Find where the given text appears and provide that cell's center as [x, y] coordinate. 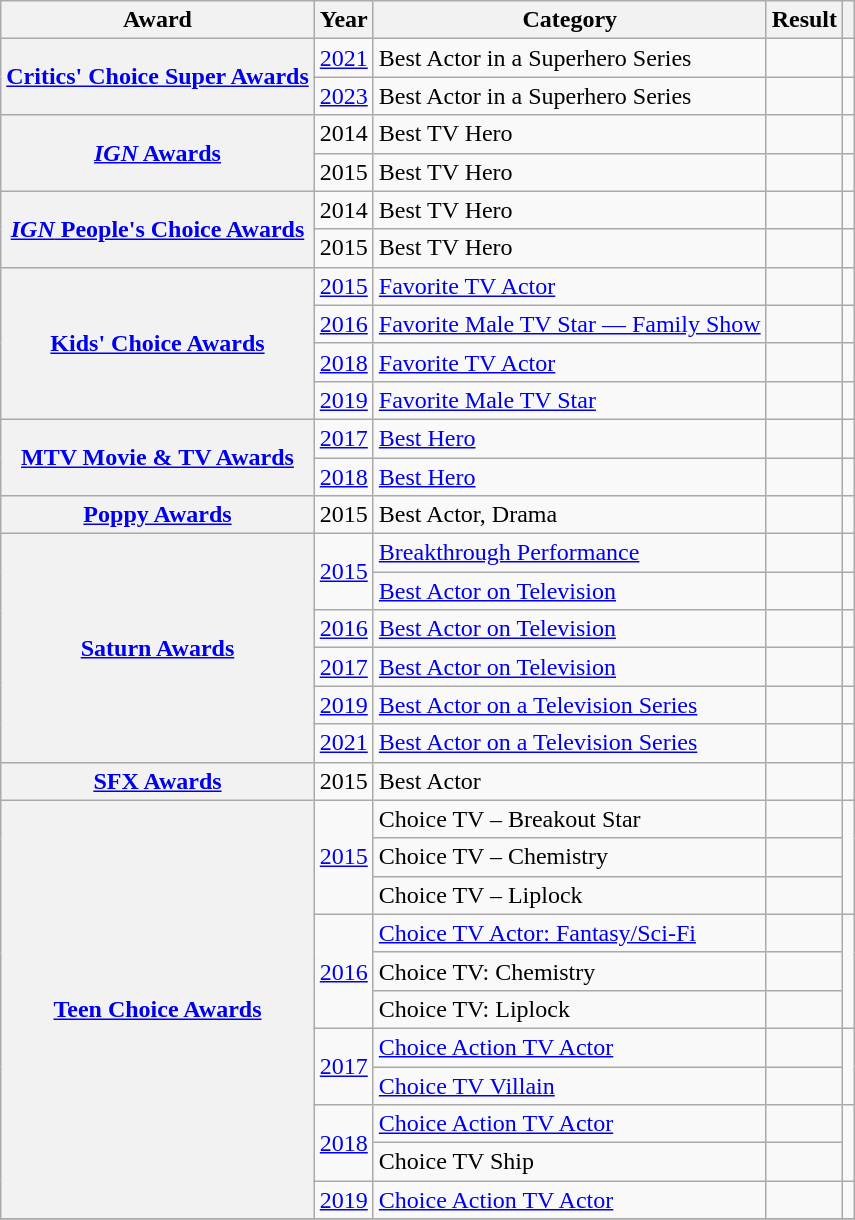
MTV Movie & TV Awards [158, 457]
Best Actor [570, 781]
IGN People's Choice Awards [158, 229]
Result [804, 20]
Choice TV Ship [570, 1162]
Kids' Choice Awards [158, 343]
Choice TV Actor: Fantasy/Sci-Fi [570, 933]
Choice TV Villain [570, 1085]
Teen Choice Awards [158, 1010]
Choice TV: Chemistry [570, 971]
Choice TV: Liplock [570, 1009]
Favorite Male TV Star — Family Show [570, 324]
IGN Awards [158, 153]
Favorite Male TV Star [570, 400]
Critics' Choice Super Awards [158, 77]
Saturn Awards [158, 648]
Choice TV – Breakout Star [570, 819]
Year [344, 20]
Choice TV – Liplock [570, 895]
Poppy Awards [158, 515]
SFX Awards [158, 781]
Breakthrough Performance [570, 553]
Best Actor, Drama [570, 515]
2023 [344, 96]
Category [570, 20]
Award [158, 20]
Choice TV – Chemistry [570, 857]
